Detect which cell encompasses the target text, then output its [x, y] center coordinate. 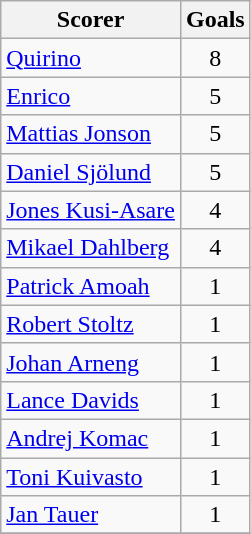
8 [215, 58]
Scorer [91, 20]
Robert Stoltz [91, 324]
Lance Davids [91, 400]
Patrick Amoah [91, 286]
Mikael Dahlberg [91, 248]
Andrej Komac [91, 438]
Jan Tauer [91, 515]
Jones Kusi-Asare [91, 210]
Daniel Sjölund [91, 172]
Mattias Jonson [91, 134]
Enrico [91, 96]
Johan Arneng [91, 362]
Quirino [91, 58]
Toni Kuivasto [91, 477]
Goals [215, 20]
